Capture the cell that displays the provided text and extract its [X, Y] central coordinate. 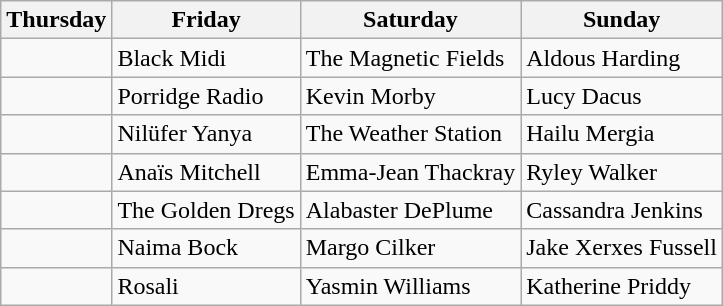
Cassandra Jenkins [622, 210]
Margo Cilker [410, 248]
The Magnetic Fields [410, 58]
Rosali [206, 286]
Porridge Radio [206, 96]
Kevin Morby [410, 96]
Friday [206, 20]
Aldous Harding [622, 58]
Anaïs Mitchell [206, 172]
Katherine Priddy [622, 286]
Jake Xerxes Fussell [622, 248]
The Golden Dregs [206, 210]
Alabaster DePlume [410, 210]
Black Midi [206, 58]
Hailu Mergia [622, 134]
Yasmin Williams [410, 286]
Emma-Jean Thackray [410, 172]
Thursday [56, 20]
Sunday [622, 20]
Saturday [410, 20]
Naima Bock [206, 248]
Lucy Dacus [622, 96]
Ryley Walker [622, 172]
Nilüfer Yanya [206, 134]
The Weather Station [410, 134]
